Scan for the cell matching the given text and deliver its (x, y) coordinate at center. 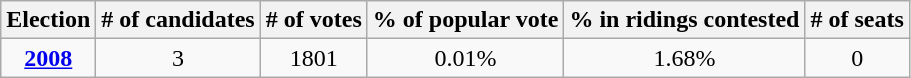
0.01% (466, 58)
# of seats (857, 20)
0 (857, 58)
% in ridings contested (684, 20)
# of candidates (178, 20)
1801 (314, 58)
# of votes (314, 20)
2008 (48, 58)
3 (178, 58)
% of popular vote (466, 20)
1.68% (684, 58)
Election (48, 20)
